For the text-containing cell, return its midpoint in (x, y) coordinate format. 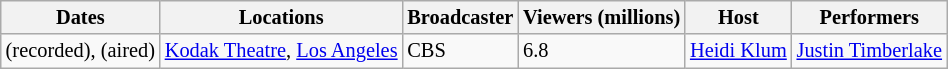
Locations (282, 17)
Heidi Klum (738, 51)
Broadcaster (460, 17)
Host (738, 17)
Performers (870, 17)
6.8 (602, 51)
Kodak Theatre, Los Angeles (282, 51)
CBS (460, 51)
Justin Timberlake (870, 51)
Dates (80, 17)
(recorded), (aired) (80, 51)
Viewers (millions) (602, 17)
